Identify which cell holds the provided text, then report its (x, y) central coordinate. 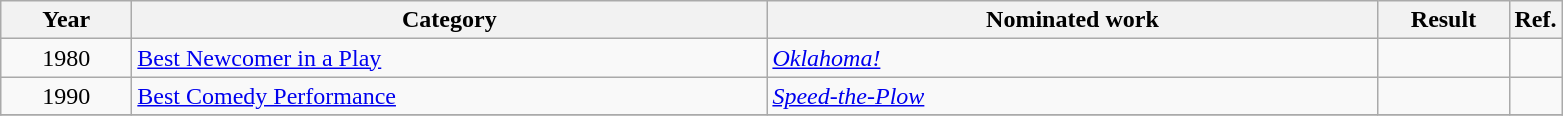
Best Newcomer in a Play (450, 58)
Oklahoma! (1072, 58)
1980 (66, 58)
Nominated work (1072, 20)
Best Comedy Performance (450, 96)
Speed-the-Plow (1072, 96)
Result (1444, 20)
Year (66, 20)
Category (450, 20)
Ref. (1536, 20)
1990 (66, 96)
